From the cell containing the given text, extract its center point as (x, y) coordinate. 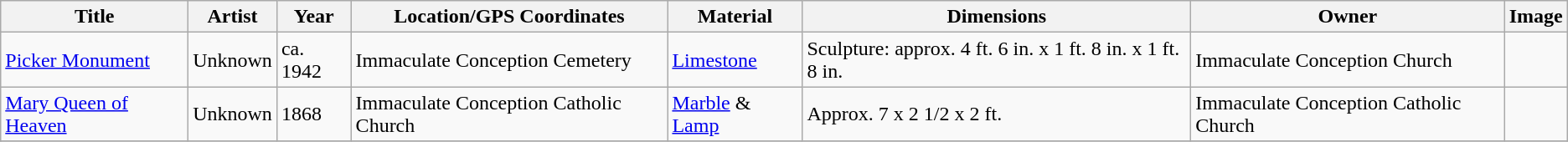
1868 (313, 114)
Limestone (735, 60)
ca. 1942 (313, 60)
Marble & Lamp (735, 114)
Approx. 7 x 2 1/2 x 2 ft. (997, 114)
Artist (233, 17)
Image (1536, 17)
Title (95, 17)
Year (313, 17)
Owner (1348, 17)
Immaculate Conception Church (1348, 60)
Immaculate Conception Cemetery (509, 60)
Sculpture: approx. 4 ft. 6 in. x 1 ft. 8 in. x 1 ft. 8 in. (997, 60)
Picker Monument (95, 60)
Dimensions (997, 17)
Location/GPS Coordinates (509, 17)
Mary Queen of Heaven (95, 114)
Material (735, 17)
